Return (X, Y) of the center of cell containing provided text 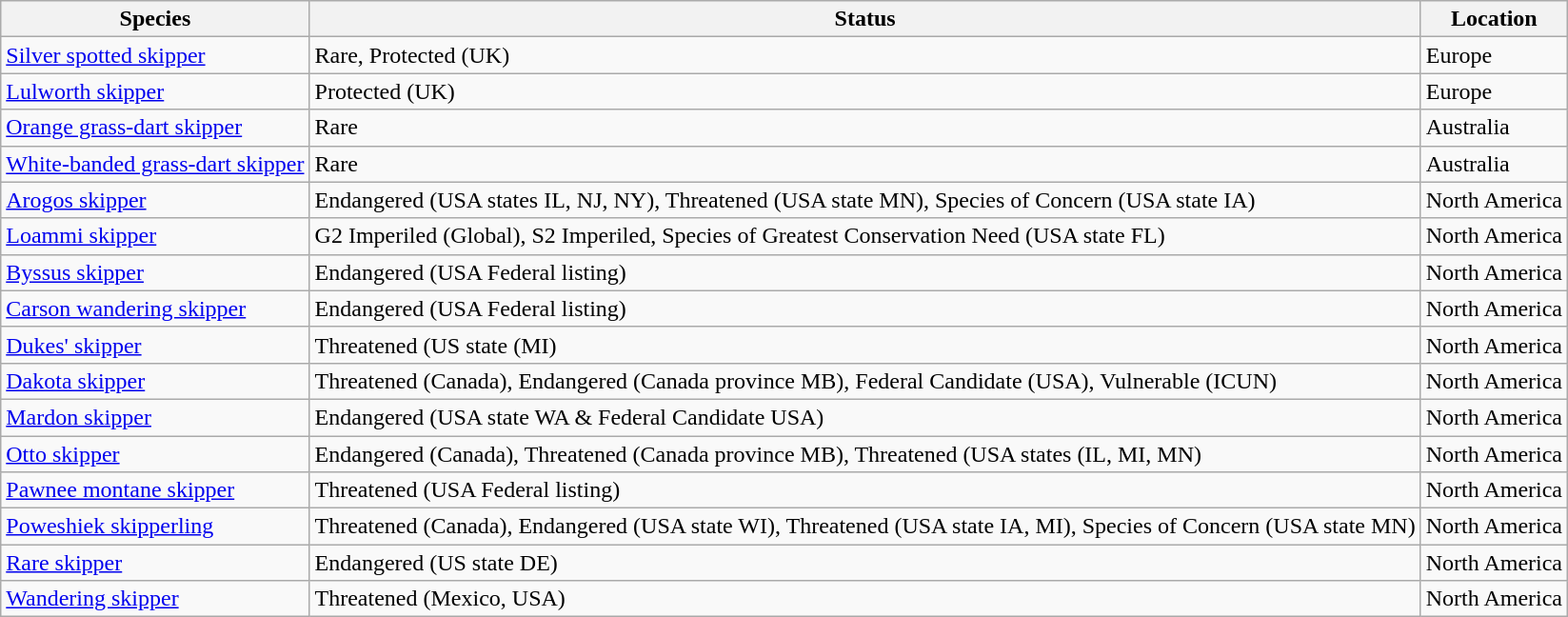
Rare skipper (155, 563)
Endangered (Canada), Threatened (Canada province MB), Threatened (USA states (IL, MI, MN) (864, 454)
Threatened (USA Federal listing) (864, 490)
Pawnee montane skipper (155, 490)
Endangered (USA states IL, NJ, NY), Threatened (USA state MN), Species of Concern (USA state IA) (864, 200)
G2 Imperiled (Global), S2 Imperiled, Species of Greatest Conservation Need (USA state FL) (864, 236)
Byssus skipper (155, 272)
Species (155, 19)
Endangered (US state DE) (864, 563)
Silver spotted skipper (155, 55)
Status (864, 19)
Orange grass-dart skipper (155, 128)
Carson wandering skipper (155, 308)
Arogos skipper (155, 200)
Lulworth skipper (155, 91)
Threatened (Mexico, USA) (864, 599)
Threatened (Canada), Endangered (Canada province MB), Federal Candidate (USA), Vulnerable (ICUN) (864, 381)
Protected (UK) (864, 91)
Poweshiek skipperling (155, 527)
Endangered (USA state WA & Federal Candidate USA) (864, 417)
Threatened (Canada), Endangered (USA state WI), Threatened (USA state IA, MI), Species of Concern (USA state MN) (864, 527)
Loammi skipper (155, 236)
Otto skipper (155, 454)
White-banded grass-dart skipper (155, 164)
Rare, Protected (UK) (864, 55)
Threatened (US state (MI) (864, 345)
Mardon skipper (155, 417)
Dakota skipper (155, 381)
Location (1494, 19)
Dukes' skipper (155, 345)
Wandering skipper (155, 599)
